Output the [x, y] coordinate of the center of the cell containing the given text.  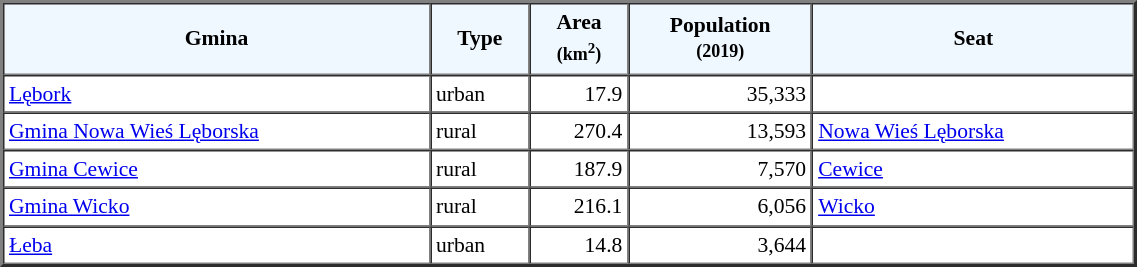
270.4 [580, 131]
6,056 [720, 207]
17.9 [580, 93]
13,593 [720, 131]
Seat [973, 38]
Cewice [973, 169]
Area(km2) [580, 38]
35,333 [720, 93]
Wicko [973, 207]
3,644 [720, 245]
Nowa Wieś Lęborska [973, 131]
Gmina [216, 38]
Population(2019) [720, 38]
Gmina Cewice [216, 169]
Łeba [216, 245]
216.1 [580, 207]
Lębork [216, 93]
14.8 [580, 245]
Gmina Nowa Wieś Lęborska [216, 131]
Type [480, 38]
Gmina Wicko [216, 207]
7,570 [720, 169]
187.9 [580, 169]
